Search for the cell housing the specified text and yield its (X, Y) center coordinate. 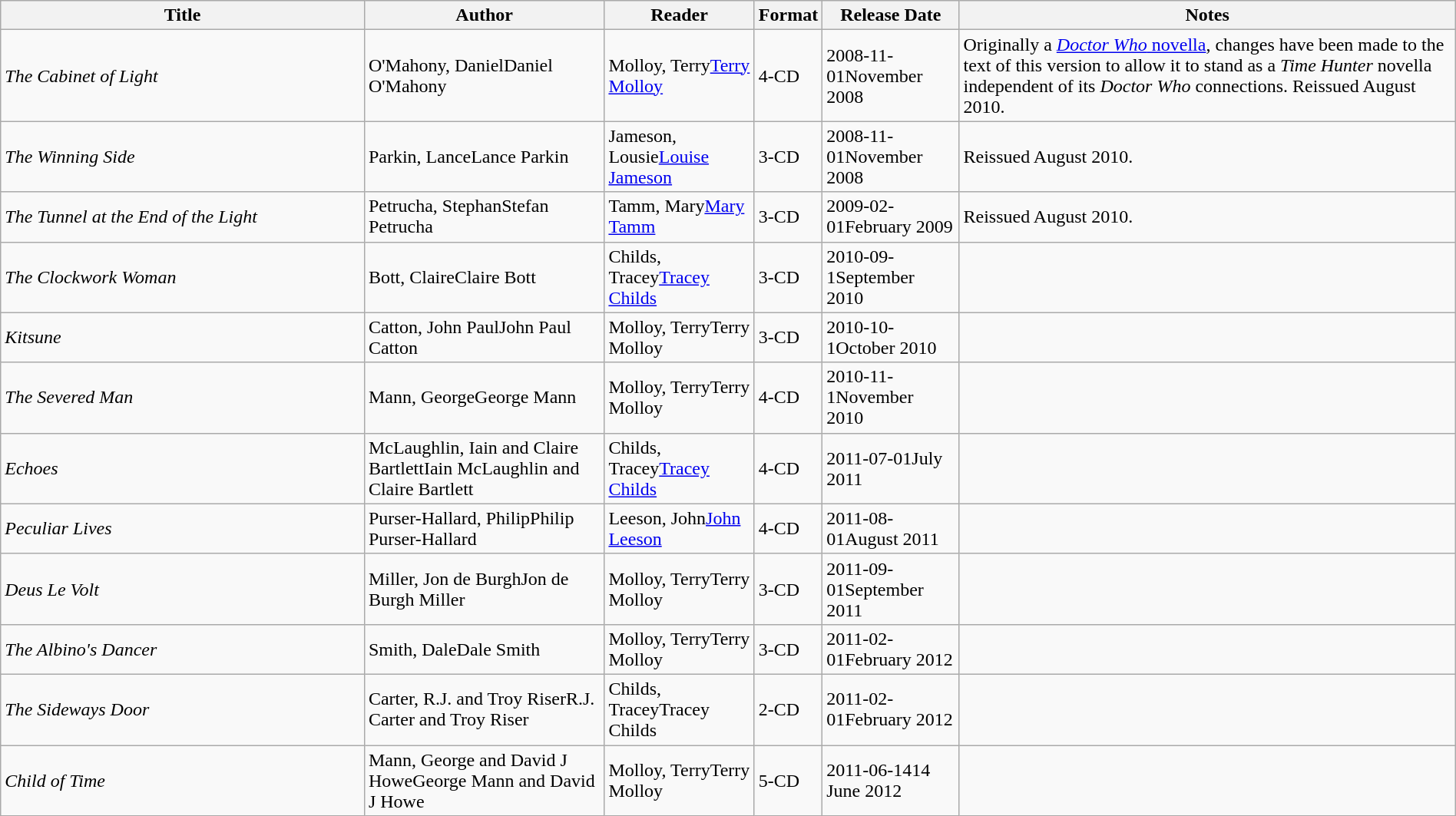
Smith, DaleDale Smith (484, 649)
The Severed Man (183, 398)
2009-02-01February 2009 (891, 216)
Author (484, 15)
The Cabinet of Light (183, 75)
Notes (1207, 15)
Release Date (891, 15)
Format (788, 15)
2011-08-01August 2011 (891, 528)
Title (183, 15)
McLaughlin, Iain and Claire BartlettIain McLaughlin and Claire Bartlett (484, 468)
Purser-Hallard, PhilipPhilip Purser-Hallard (484, 528)
Deus Le Volt (183, 589)
Peculiar Lives (183, 528)
Parkin, LanceLance Parkin (484, 157)
5-CD (788, 780)
The Albino's Dancer (183, 649)
Mann, GeorgeGeorge Mann (484, 398)
Catton, John PaulJohn Paul Catton (484, 338)
Tamm, MaryMary Tamm (679, 216)
Mann, George and David J HoweGeorge Mann and David J Howe (484, 780)
Miller, Jon de BurghJon de Burgh Miller (484, 589)
The Tunnel at the End of the Light (183, 216)
2010-10-1October 2010 (891, 338)
Kitsune (183, 338)
Petrucha, StephanStefan Petrucha (484, 216)
Leeson, JohnJohn Leeson (679, 528)
The Sideways Door (183, 709)
Child of Time (183, 780)
2011-07-01July 2011 (891, 468)
Jameson, LousieLouise Jameson (679, 157)
Reader (679, 15)
2011-06-1414 June 2012 (891, 780)
The Winning Side (183, 157)
2010-11-1November 2010 (891, 398)
Carter, R.J. and Troy RiserR.J. Carter and Troy Riser (484, 709)
2-CD (788, 709)
Bott, ClaireClaire Bott (484, 277)
Echoes (183, 468)
2011-09-01September 2011 (891, 589)
O'Mahony, DanielDaniel O'Mahony (484, 75)
The Clockwork Woman (183, 277)
2010-09-1September 2010 (891, 277)
